Return (X, Y) of the center of cell containing provided text 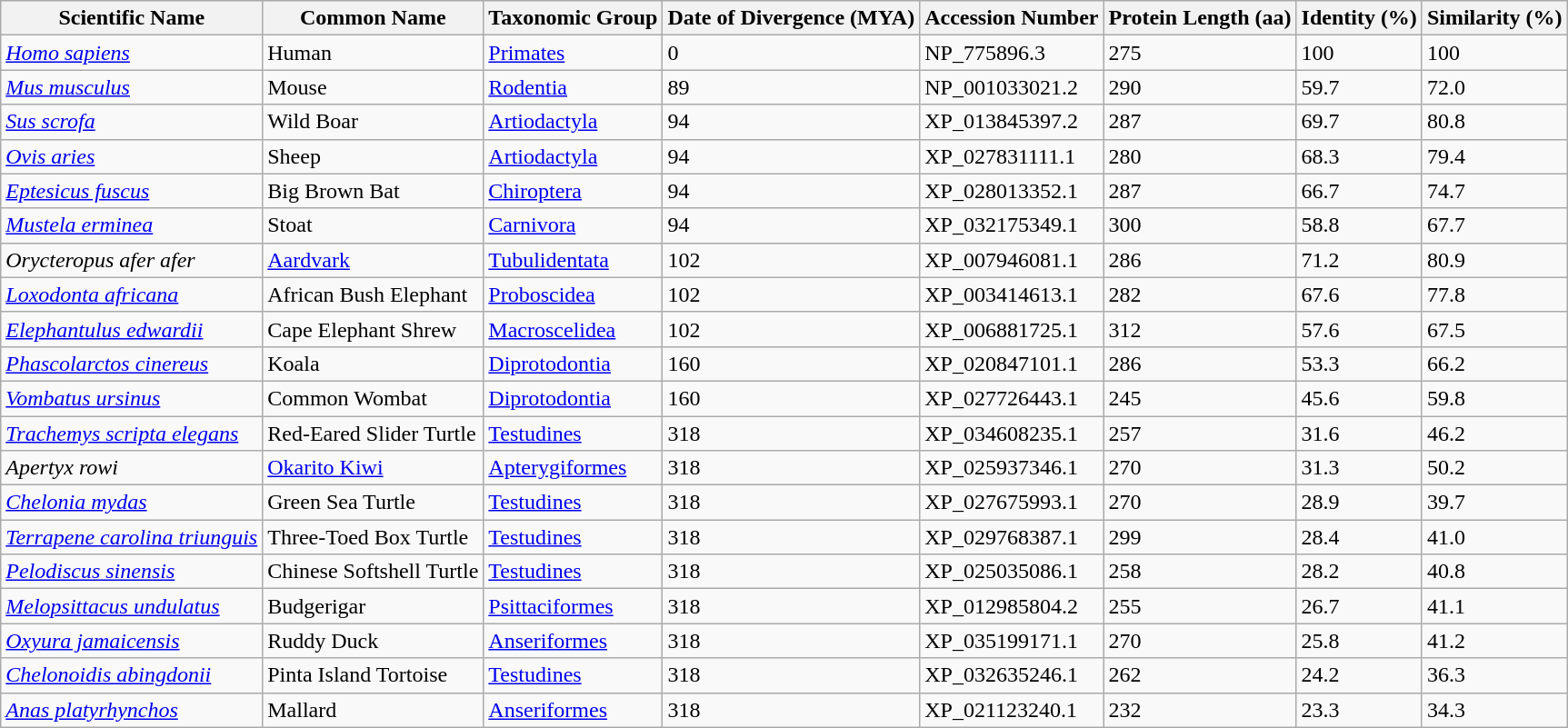
Protein Length (aa) (1200, 18)
25.8 (1359, 641)
89 (791, 87)
Cape Elephant Shrew (373, 329)
Homo sapiens (132, 53)
299 (1200, 537)
Budgerigar (373, 606)
Chelonia mydas (132, 503)
67.7 (1494, 225)
XP_034608235.1 (1012, 434)
Rodentia (573, 87)
Sheep (373, 156)
Pelodiscus sinensis (132, 572)
Terrapene carolina triunguis (132, 537)
XP_025035086.1 (1012, 572)
XP_028013352.1 (1012, 191)
Loxodonta africana (132, 294)
Human (373, 53)
Trachemys scripta elegans (132, 434)
Proboscidea (573, 294)
Melopsittacus undulatus (132, 606)
XP_013845397.2 (1012, 122)
Date of Divergence (MYA) (791, 18)
257 (1200, 434)
275 (1200, 53)
67.6 (1359, 294)
69.7 (1359, 122)
Psittaciformes (573, 606)
Eptesicus fuscus (132, 191)
258 (1200, 572)
Carnivora (573, 225)
Chelonoidis abingdonii (132, 675)
XP_012985804.2 (1012, 606)
31.3 (1359, 468)
Anas platyrhynchos (132, 710)
Koala (373, 364)
Okarito Kiwi (373, 468)
Wild Boar (373, 122)
300 (1200, 225)
Mustela erminea (132, 225)
245 (1200, 398)
74.7 (1494, 191)
77.8 (1494, 294)
Apertyx rowi (132, 468)
Big Brown Bat (373, 191)
45.6 (1359, 398)
XP_032175349.1 (1012, 225)
Green Sea Turtle (373, 503)
Ovis aries (132, 156)
Elephantulus edwardii (132, 329)
Scientific Name (132, 18)
NP_775896.3 (1012, 53)
0 (791, 53)
67.5 (1494, 329)
Sus scrofa (132, 122)
23.3 (1359, 710)
262 (1200, 675)
57.6 (1359, 329)
312 (1200, 329)
XP_025937346.1 (1012, 468)
XP_027831111.1 (1012, 156)
Vombatus ursinus (132, 398)
Tubulidentata (573, 260)
46.2 (1494, 434)
28.2 (1359, 572)
280 (1200, 156)
Apterygiformes (573, 468)
Orycteropus afer afer (132, 260)
79.4 (1494, 156)
290 (1200, 87)
36.3 (1494, 675)
Mus musculus (132, 87)
255 (1200, 606)
50.2 (1494, 468)
Three-Toed Box Turtle (373, 537)
66.7 (1359, 191)
59.8 (1494, 398)
Accession Number (1012, 18)
Macroscelidea (573, 329)
34.3 (1494, 710)
41.2 (1494, 641)
Phascolarctos cinereus (132, 364)
Similarity (%) (1494, 18)
72.0 (1494, 87)
Aardvark (373, 260)
80.9 (1494, 260)
XP_032635246.1 (1012, 675)
XP_021123240.1 (1012, 710)
282 (1200, 294)
Common Wombat (373, 398)
39.7 (1494, 503)
Mallard (373, 710)
232 (1200, 710)
66.2 (1494, 364)
41.1 (1494, 606)
XP_003414613.1 (1012, 294)
Mouse (373, 87)
41.0 (1494, 537)
XP_027675993.1 (1012, 503)
XP_007946081.1 (1012, 260)
Chiroptera (573, 191)
71.2 (1359, 260)
26.7 (1359, 606)
24.2 (1359, 675)
NP_001033021.2 (1012, 87)
58.8 (1359, 225)
XP_029768387.1 (1012, 537)
Oxyura jamaicensis (132, 641)
59.7 (1359, 87)
Red-Eared Slider Turtle (373, 434)
28.4 (1359, 537)
Stoat (373, 225)
28.9 (1359, 503)
40.8 (1494, 572)
Chinese Softshell Turtle (373, 572)
Common Name (373, 18)
Identity (%) (1359, 18)
31.6 (1359, 434)
80.8 (1494, 122)
XP_006881725.1 (1012, 329)
XP_027726443.1 (1012, 398)
African Bush Elephant (373, 294)
53.3 (1359, 364)
XP_020847101.1 (1012, 364)
Primates (573, 53)
Pinta Island Tortoise (373, 675)
Ruddy Duck (373, 641)
Taxonomic Group (573, 18)
68.3 (1359, 156)
XP_035199171.1 (1012, 641)
